For the text-containing cell, return its midpoint in (x, y) coordinate format. 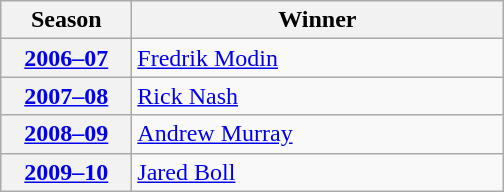
2007–08 (66, 96)
Fredrik Modin (318, 58)
Season (66, 20)
Jared Boll (318, 172)
2008–09 (66, 134)
2006–07 (66, 58)
2009–10 (66, 172)
Winner (318, 20)
Andrew Murray (318, 134)
Rick Nash (318, 96)
